Identify which cell holds the provided text, then report its (x, y) central coordinate. 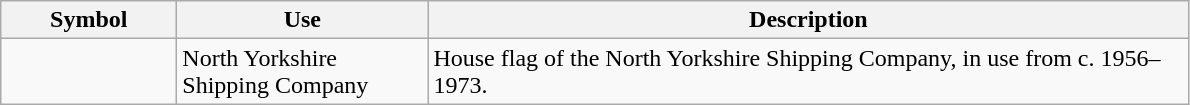
North Yorkshire Shipping Company (302, 72)
Symbol (89, 20)
House flag of the North Yorkshire Shipping Company, in use from c. 1956–1973. (808, 72)
Description (808, 20)
Use (302, 20)
